Return the [x, y] coordinate for the center point of the cell that contains the specified text.  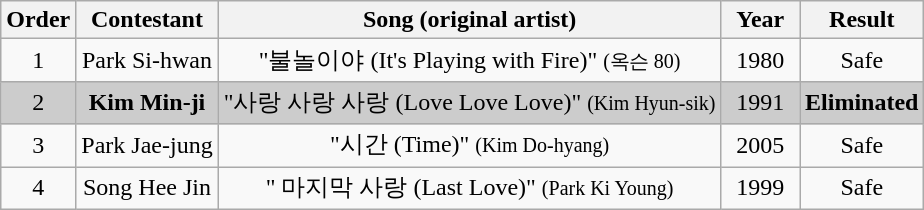
2005 [760, 146]
Order [38, 20]
Park Si-hwan [147, 60]
Park Jae-jung [147, 146]
Result [862, 20]
"불놀이야 (It's Playing with Fire)" (옥슨 80) [470, 60]
Eliminated [862, 102]
1980 [760, 60]
Contestant [147, 20]
4 [38, 188]
Kim Min-ji [147, 102]
1991 [760, 102]
3 [38, 146]
Song (original artist) [470, 20]
Song Hee Jin [147, 188]
2 [38, 102]
"사랑 사랑 사랑 (Love Love Love)" (Kim Hyun-sik) [470, 102]
"시간 (Time)" (Kim Do-hyang) [470, 146]
" 마지막 사랑 (Last Love)" (Park Ki Young) [470, 188]
1999 [760, 188]
Year [760, 20]
1 [38, 60]
